For the text-containing cell, return its midpoint in [x, y] coordinate format. 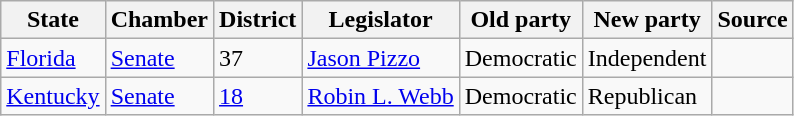
18 [258, 96]
Source [752, 20]
New party [647, 20]
Jason Pizzo [380, 58]
State [53, 20]
37 [258, 58]
Florida [53, 58]
Republican [647, 96]
District [258, 20]
Kentucky [53, 96]
Old party [520, 20]
Chamber [159, 20]
Legislator [380, 20]
Robin L. Webb [380, 96]
Independent [647, 58]
